Search for the cell housing the specified text and yield its (x, y) center coordinate. 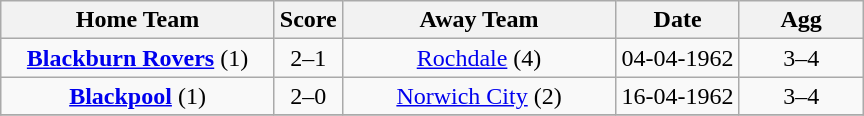
Score (308, 20)
Agg (801, 20)
Away Team (479, 20)
04-04-1962 (678, 58)
Blackpool (1) (138, 96)
Blackburn Rovers (1) (138, 58)
2–1 (308, 58)
2–0 (308, 96)
Date (678, 20)
Norwich City (2) (479, 96)
Home Team (138, 20)
16-04-1962 (678, 96)
Rochdale (4) (479, 58)
